Extract the (x, y) coordinate from the center of the cell holding the provided text.  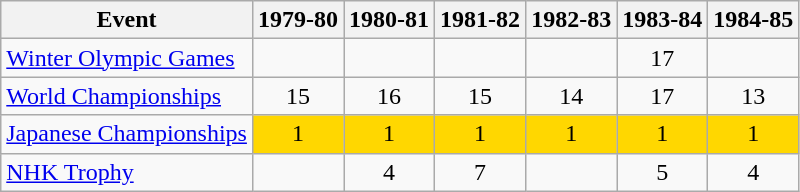
Japanese Championships (127, 134)
13 (754, 96)
7 (480, 172)
1979-80 (298, 20)
1984-85 (754, 20)
1983-84 (662, 20)
1982-83 (572, 20)
Winter Olympic Games (127, 58)
14 (572, 96)
1980-81 (390, 20)
World Championships (127, 96)
Event (127, 20)
NHK Trophy (127, 172)
5 (662, 172)
1981-82 (480, 20)
16 (390, 96)
